Extract the [X, Y] coordinate from the center of the cell holding the provided text.  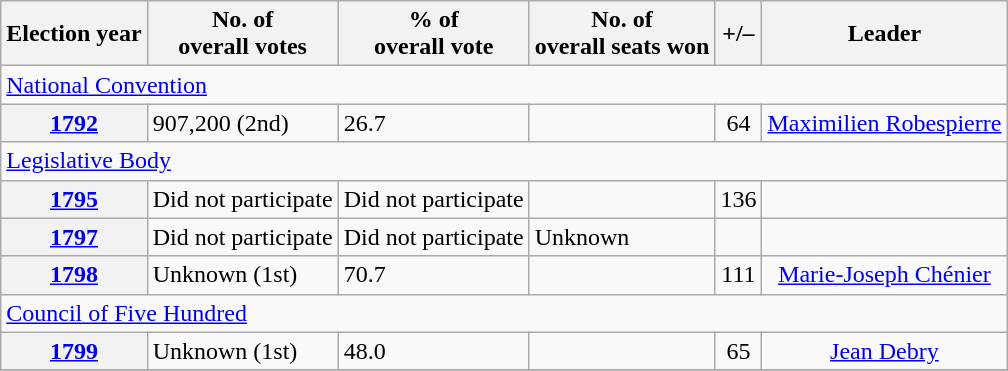
907,200 (2nd) [242, 123]
Leader [884, 34]
1798 [74, 275]
Marie-Joseph Chénier [884, 275]
Legislative Body [504, 161]
26.7 [434, 123]
48.0 [434, 351]
64 [738, 123]
Election year [74, 34]
+/– [738, 34]
Council of Five Hundred [504, 313]
National Convention [504, 85]
1799 [74, 351]
Maximilien Robespierre [884, 123]
65 [738, 351]
Jean Debry [884, 351]
136 [738, 199]
1792 [74, 123]
% ofoverall vote [434, 34]
70.7 [434, 275]
No. ofoverall seats won [622, 34]
111 [738, 275]
1795 [74, 199]
No. ofoverall votes [242, 34]
1797 [74, 237]
Unknown [622, 237]
